Pinpoint the cell where the given text exists, returning its [X, Y] midpoint coordinate. 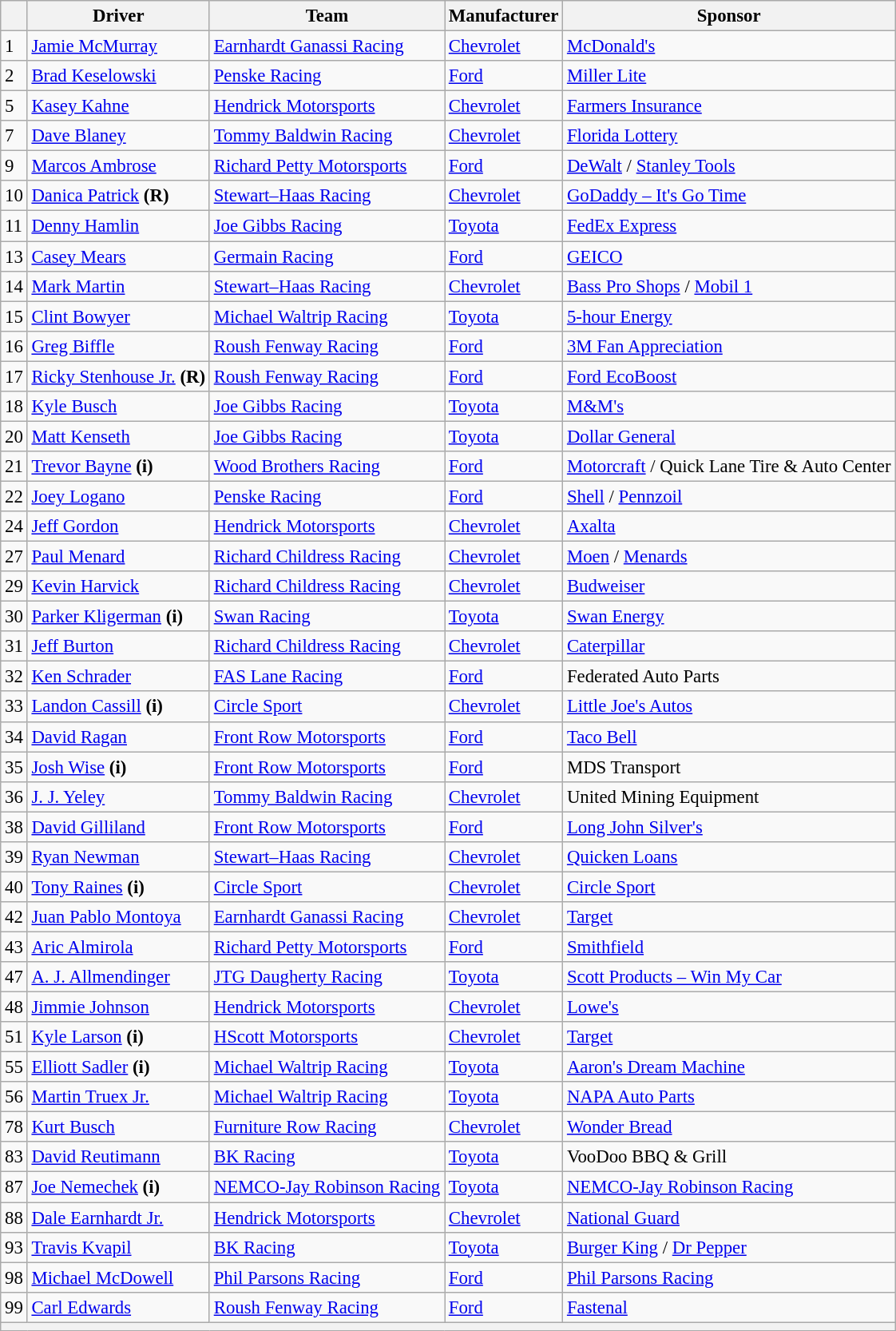
Casey Mears [118, 256]
29 [14, 586]
16 [14, 346]
36 [14, 797]
Moen / Menards [729, 557]
13 [14, 256]
J. J. Yeley [118, 797]
Dale Earnhardt Jr. [118, 1218]
30 [14, 617]
Lowe's [729, 1007]
10 [14, 196]
Swan Energy [729, 617]
Aric Almirola [118, 947]
20 [14, 436]
Jeff Gordon [118, 526]
7 [14, 136]
Kasey Kahne [118, 106]
Paul Menard [118, 557]
47 [14, 977]
David Ragan [118, 737]
National Guard [729, 1218]
33 [14, 707]
Bass Pro Shops / Mobil 1 [729, 286]
United Mining Equipment [729, 797]
2 [14, 76]
31 [14, 646]
55 [14, 1067]
98 [14, 1277]
Kyle Busch [118, 407]
93 [14, 1247]
DeWalt / Stanley Tools [729, 166]
3M Fan Appreciation [729, 346]
Driver [118, 16]
Matt Kenseth [118, 436]
Parker Kligerman (i) [118, 617]
Scott Products – Win My Car [729, 977]
Martin Truex Jr. [118, 1097]
78 [14, 1127]
Wonder Bread [729, 1127]
35 [14, 767]
Marcos Ambrose [118, 166]
Joey Logano [118, 496]
Michael McDowell [118, 1277]
Mark Martin [118, 286]
Furniture Row Racing [327, 1127]
A. J. Allmendinger [118, 977]
5 [14, 106]
Denny Hamlin [118, 226]
FAS Lane Racing [327, 677]
Little Joe's Autos [729, 707]
Federated Auto Parts [729, 677]
Jimmie Johnson [118, 1007]
Jeff Burton [118, 646]
83 [14, 1158]
FedEx Express [729, 226]
Ryan Newman [118, 857]
David Gilliland [118, 827]
18 [14, 407]
Brad Keselowski [118, 76]
15 [14, 316]
51 [14, 1037]
Kevin Harvick [118, 586]
GEICO [729, 256]
Caterpillar [729, 646]
1 [14, 46]
38 [14, 827]
HScott Motorsports [327, 1037]
Farmers Insurance [729, 106]
Trevor Bayne (i) [118, 467]
Kurt Busch [118, 1127]
11 [14, 226]
Jamie McMurray [118, 46]
Ken Schrader [118, 677]
Aaron's Dream Machine [729, 1067]
Greg Biffle [118, 346]
56 [14, 1097]
87 [14, 1187]
Shell / Pennzoil [729, 496]
Tony Raines (i) [118, 887]
Taco Bell [729, 737]
14 [14, 286]
42 [14, 917]
Dave Blaney [118, 136]
Clint Bowyer [118, 316]
Axalta [729, 526]
88 [14, 1218]
Ford EcoBoost [729, 376]
39 [14, 857]
17 [14, 376]
27 [14, 557]
Long John Silver's [729, 827]
M&M's [729, 407]
Fastenal [729, 1307]
48 [14, 1007]
NAPA Auto Parts [729, 1097]
32 [14, 677]
5-hour Energy [729, 316]
Juan Pablo Montoya [118, 917]
21 [14, 467]
Wood Brothers Racing [327, 467]
Sponsor [729, 16]
Dollar General [729, 436]
MDS Transport [729, 767]
Elliott Sadler (i) [118, 1067]
Kyle Larson (i) [118, 1037]
Motorcraft / Quick Lane Tire & Auto Center [729, 467]
VooDoo BBQ & Grill [729, 1158]
GoDaddy – It's Go Time [729, 196]
40 [14, 887]
34 [14, 737]
Danica Patrick (R) [118, 196]
Germain Racing [327, 256]
9 [14, 166]
McDonald's [729, 46]
Miller Lite [729, 76]
99 [14, 1307]
Joe Nemechek (i) [118, 1187]
24 [14, 526]
Landon Cassill (i) [118, 707]
Team [327, 16]
Manufacturer [503, 16]
43 [14, 947]
Swan Racing [327, 617]
22 [14, 496]
JTG Daugherty Racing [327, 977]
David Reutimann [118, 1158]
Smithfield [729, 947]
Budweiser [729, 586]
Ricky Stenhouse Jr. (R) [118, 376]
Josh Wise (i) [118, 767]
Carl Edwards [118, 1307]
Travis Kvapil [118, 1247]
Quicken Loans [729, 857]
Florida Lottery [729, 136]
Burger King / Dr Pepper [729, 1247]
